Extract the [X, Y] coordinate from the center of the cell holding the provided text.  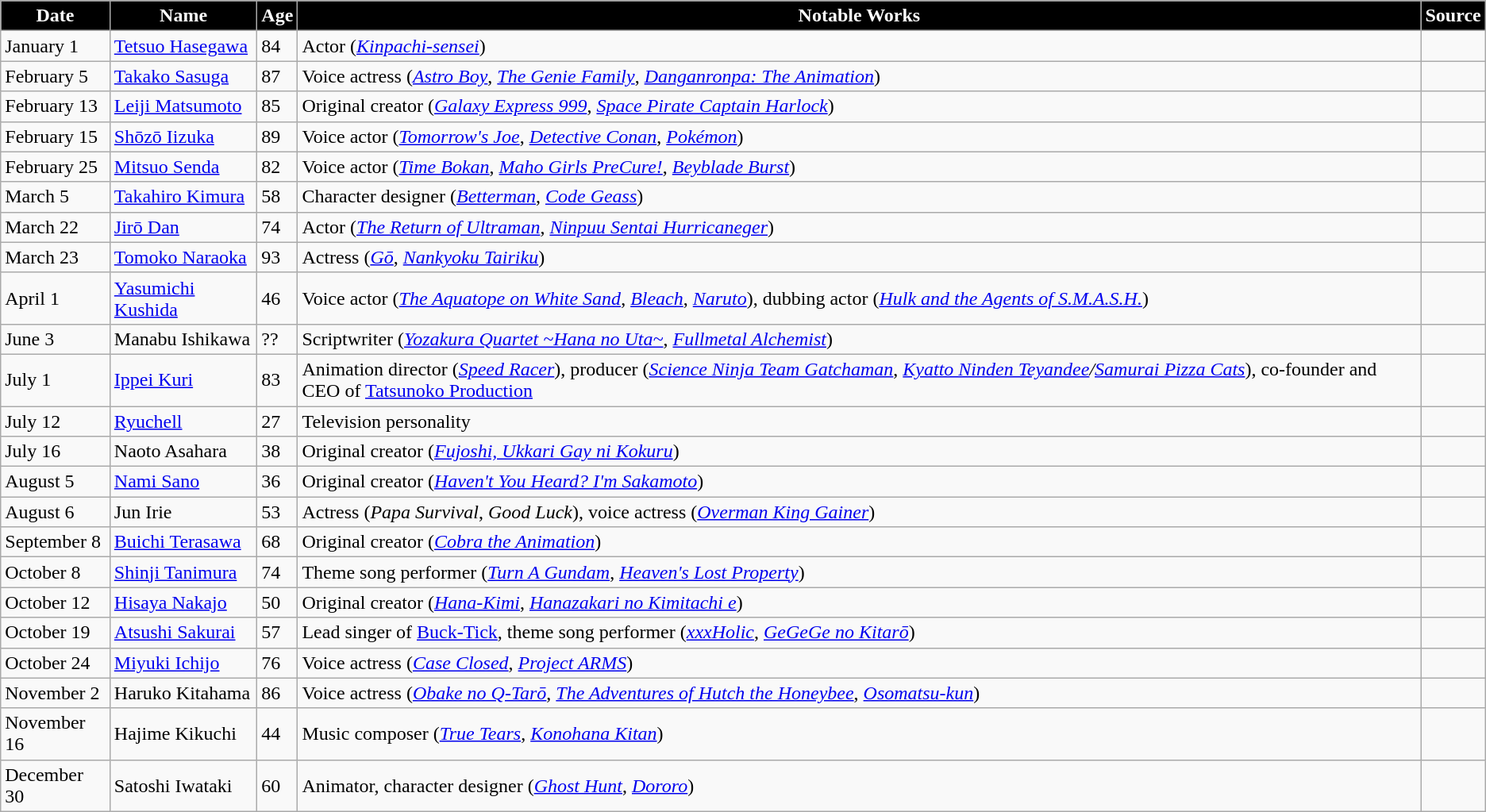
Buichi Terasawa [183, 542]
27 [278, 421]
Original creator (Fujoshi, Ukkari Gay ni Kokuru) [859, 452]
Nami Sano [183, 482]
Actor (The Return of Ultraman, Ninpuu Sentai Hurricaneger) [859, 227]
Takako Sasuga [183, 76]
February 5 [56, 76]
Scriptwriter (Yozakura Quartet ~Hana no Uta~, Fullmetal Alchemist) [859, 339]
Voice actress (Case Closed, Project ARMS) [859, 663]
68 [278, 542]
84 [278, 46]
Notable Works [859, 16]
February 15 [56, 137]
March 22 [56, 227]
November 16 [56, 733]
June 3 [56, 339]
38 [278, 452]
December 30 [56, 786]
January 1 [56, 46]
Hajime Kikuchi [183, 733]
85 [278, 106]
Satoshi Iwataki [183, 786]
58 [278, 197]
82 [278, 167]
Naoto Asahara [183, 452]
Voice actor (Tomorrow's Joe, Detective Conan, Pokémon) [859, 137]
July 16 [56, 452]
83 [278, 379]
August 5 [56, 482]
October 8 [56, 572]
Original creator (Haven't You Heard? I'm Sakamoto) [859, 482]
Manabu Ishikawa [183, 339]
93 [278, 257]
Actress (Papa Survival, Good Luck), voice actress (Overman King Gainer) [859, 512]
86 [278, 693]
February 25 [56, 167]
Shōzō Iizuka [183, 137]
36 [278, 482]
Music composer (True Tears, Konohana Kitan) [859, 733]
July 1 [56, 379]
Animator, character designer (Ghost Hunt, Dororo) [859, 786]
Miyuki Ichijo [183, 663]
Voice actress (Astro Boy, The Genie Family, Danganronpa: The Animation) [859, 76]
April 1 [56, 298]
Name [183, 16]
76 [278, 663]
Mitsuo Senda [183, 167]
Tetsuo Hasegawa [183, 46]
44 [278, 733]
November 2 [56, 693]
53 [278, 512]
87 [278, 76]
89 [278, 137]
57 [278, 633]
Actress (Gō, Nankyoku Tairiku) [859, 257]
October 19 [56, 633]
Voice actor (The Aquatope on White Sand, Bleach, Naruto), dubbing actor (Hulk and the Agents of S.M.A.S.H.) [859, 298]
September 8 [56, 542]
50 [278, 602]
March 23 [56, 257]
Voice actor (Time Bokan, Maho Girls PreCure!, Beyblade Burst) [859, 167]
Atsushi Sakurai [183, 633]
Source [1453, 16]
Haruko Kitahama [183, 693]
46 [278, 298]
?? [278, 339]
Original creator (Galaxy Express 999, Space Pirate Captain Harlock) [859, 106]
Ippei Kuri [183, 379]
Yasumichi Kushida [183, 298]
Age [278, 16]
Jirō Dan [183, 227]
Actor (Kinpachi-sensei) [859, 46]
February 13 [56, 106]
Voice actress (Obake no Q-Tarō, The Adventures of Hutch the Honeybee, Osomatsu-kun) [859, 693]
Lead singer of Buck-Tick, theme song performer (xxxHolic, GeGeGe no Kitarō) [859, 633]
Original creator (Hana-Kimi, Hanazakari no Kimitachi e) [859, 602]
Character designer (Betterman, Code Geass) [859, 197]
Takahiro Kimura [183, 197]
Tomoko Naraoka [183, 257]
Shinji Tanimura [183, 572]
July 12 [56, 421]
Date [56, 16]
October 12 [56, 602]
Ryuchell [183, 421]
March 5 [56, 197]
October 24 [56, 663]
Television personality [859, 421]
Original creator (Cobra the Animation) [859, 542]
60 [278, 786]
Jun Irie [183, 512]
August 6 [56, 512]
Hisaya Nakajo [183, 602]
Leiji Matsumoto [183, 106]
Theme song performer (Turn A Gundam, Heaven's Lost Property) [859, 572]
